Scan for the cell matching the given text and deliver its [x, y] coordinate at center. 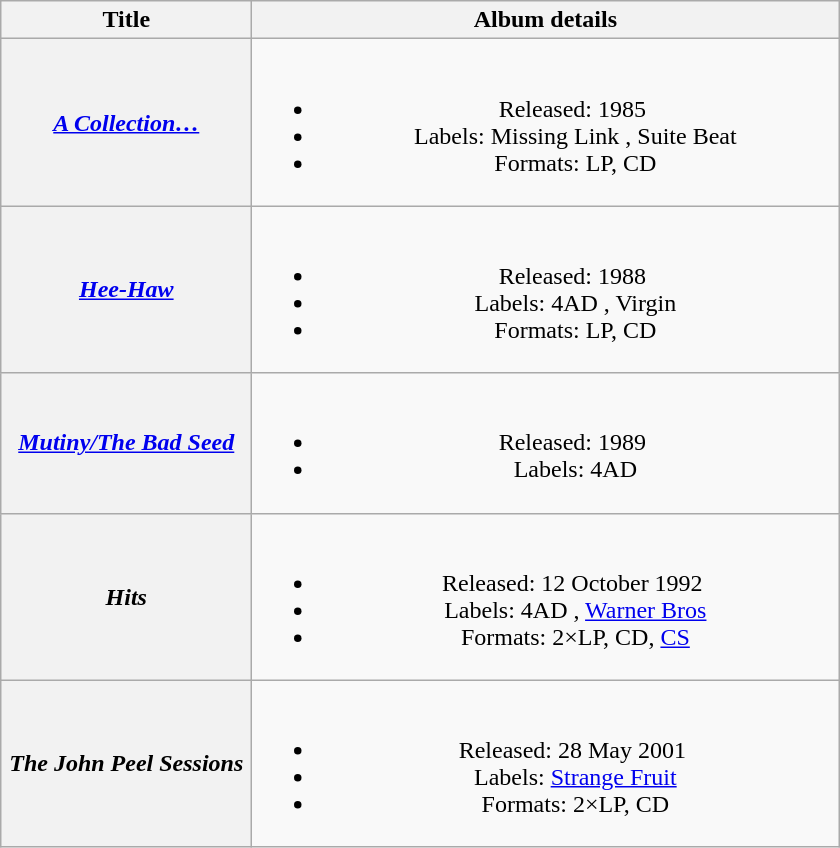
Mutiny/The Bad Seed [126, 443]
Released: 28 May 2001 Labels: Strange Fruit Formats: 2×LP, CD [546, 764]
Released: 12 October 1992 Labels: 4AD , Warner Bros Formats: 2×LP, CD, CS [546, 596]
Released: 1989 Labels: 4AD [546, 443]
The John Peel Sessions [126, 764]
Album details [546, 20]
Hits [126, 596]
A Collection… [126, 122]
Released: 1985 Labels: Missing Link , Suite Beat Formats: LP, CD [546, 122]
Released: 1988 Labels: 4AD , Virgin Formats: LP, CD [546, 290]
Title [126, 20]
Hee-Haw [126, 290]
